Find where the given text appears and provide that cell's center as [x, y] coordinate. 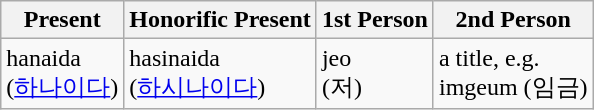
hanaida(하나이다) [62, 74]
1st Person [374, 20]
Present [62, 20]
2nd Person [513, 20]
jeo(저) [374, 74]
hasinaida(하시나이다) [220, 74]
Honorific Present [220, 20]
a title, e.g. imgeum (임금) [513, 74]
